Output the [x, y] coordinate of the center of the cell containing the given text.  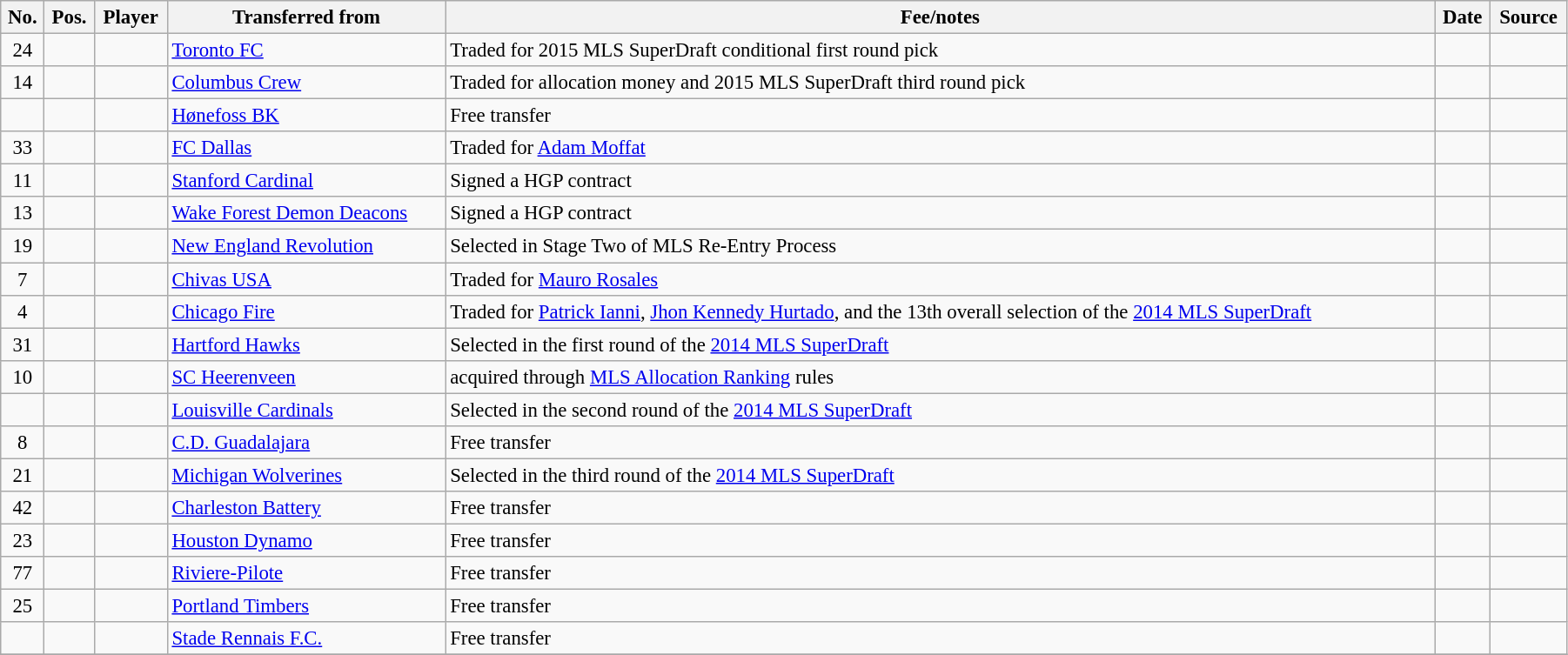
Charleston Battery [306, 508]
Selected in Stage Two of MLS Re-Entry Process [940, 246]
FC Dallas [306, 148]
7 [23, 279]
Stanford Cardinal [306, 181]
21 [23, 475]
Source [1529, 17]
Traded for 2015 MLS SuperDraft conditional first round pick [940, 50]
Date [1463, 17]
33 [23, 148]
Traded for allocation money and 2015 MLS SuperDraft third round pick [940, 83]
14 [23, 83]
Wake Forest Demon Deacons [306, 213]
Player [131, 17]
Columbus Crew [306, 83]
Selected in the second round of the 2014 MLS SuperDraft [940, 410]
25 [23, 606]
No. [23, 17]
4 [23, 311]
13 [23, 213]
42 [23, 508]
Pos. [70, 17]
8 [23, 443]
Traded for Mauro Rosales [940, 279]
C.D. Guadalajara [306, 443]
Toronto FC [306, 50]
10 [23, 377]
Traded for Patrick Ianni, Jhon Kennedy Hurtado, and the 13th overall selection of the 2014 MLS SuperDraft [940, 311]
Chicago Fire [306, 311]
Chivas USA [306, 279]
Portland Timbers [306, 606]
Transferred from [306, 17]
31 [23, 344]
Michigan Wolverines [306, 475]
Hartford Hawks [306, 344]
Stade Rennais F.C. [306, 638]
Louisville Cardinals [306, 410]
24 [23, 50]
Selected in the first round of the 2014 MLS SuperDraft [940, 344]
Traded for Adam Moffat [940, 148]
19 [23, 246]
SC Heerenveen [306, 377]
77 [23, 573]
Selected in the third round of the 2014 MLS SuperDraft [940, 475]
Hønefoss BK [306, 116]
Houston Dynamo [306, 540]
New England Revolution [306, 246]
Fee/notes [940, 17]
acquired through MLS Allocation Ranking rules [940, 377]
23 [23, 540]
Riviere-Pilote [306, 573]
11 [23, 181]
